Output the [X, Y] coordinate of the center of the cell containing the given text.  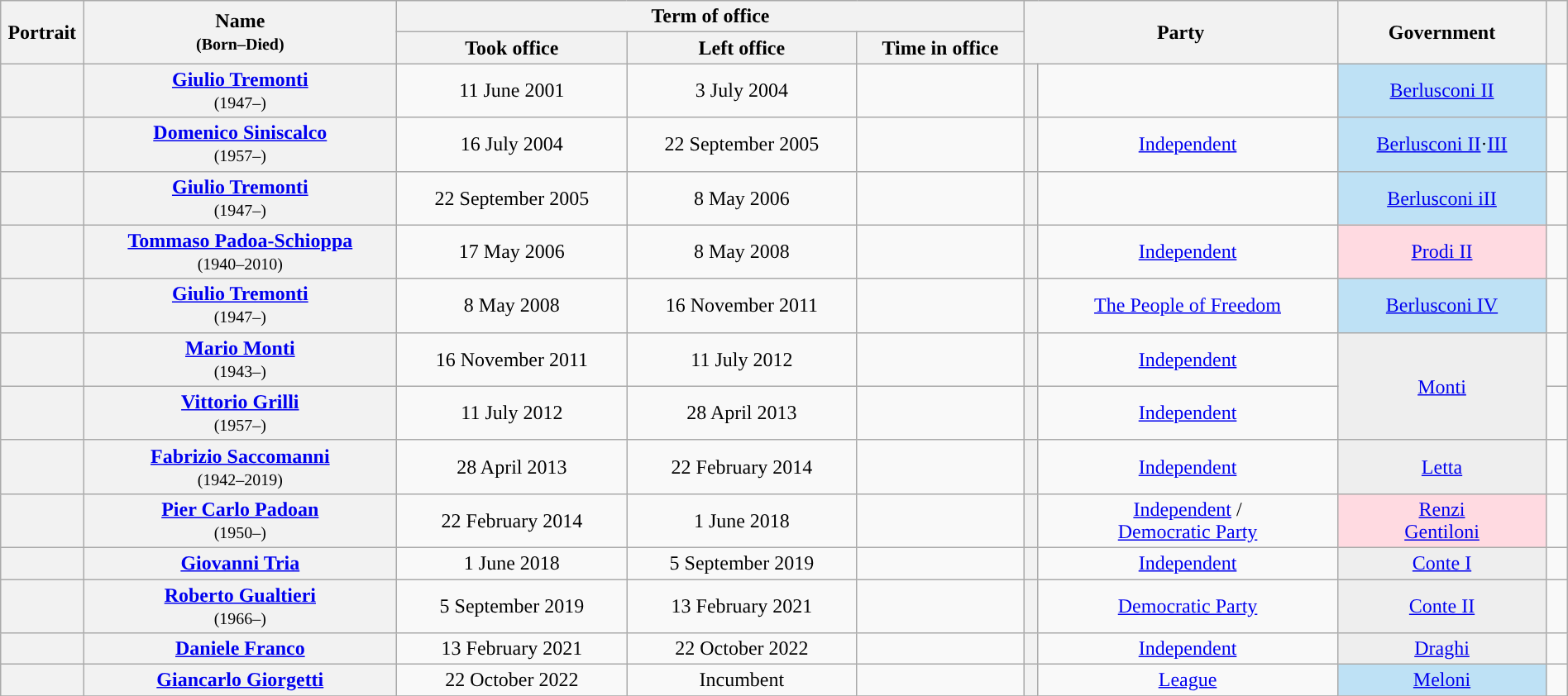
Giovanni Tria [240, 563]
Daniele Franco [240, 649]
Incumbent [742, 680]
Party [1181, 32]
Democratic Party [1188, 605]
Meloni [1442, 680]
Fabrizio Saccomanni(1942–2019) [240, 466]
The People of Freedom [1188, 306]
Tommaso Padoa-Schioppa(1940–2010) [240, 251]
Prodi II [1442, 251]
Government [1442, 32]
3 July 2004 [742, 91]
11 June 2001 [512, 91]
Monti [1442, 386]
Berlusconi II [1442, 91]
Name(Born–Died) [240, 32]
Conte II [1442, 605]
Domenico Siniscalco(1957–) [240, 144]
Giancarlo Giorgetti [240, 680]
Independent /Democratic Party [1188, 521]
Mario Monti(1943–) [240, 359]
Conte I [1442, 563]
Time in office [940, 48]
Term of office [710, 17]
Left office [742, 48]
Berlusconi IV [1442, 306]
Vittorio Grilli(1957–) [240, 413]
Berlusconi iII [1442, 198]
Roberto Gualtieri(1966–) [240, 605]
8 May 2006 [742, 198]
Draghi [1442, 649]
16 July 2004 [512, 144]
Pier Carlo Padoan(1950–) [240, 521]
Took office [512, 48]
17 May 2006 [512, 251]
Letta [1442, 466]
Berlusconi II·III [1442, 144]
RenziGentiloni [1442, 521]
League [1188, 680]
Portrait [42, 32]
